Capture the cell that displays the provided text and extract its (x, y) central coordinate. 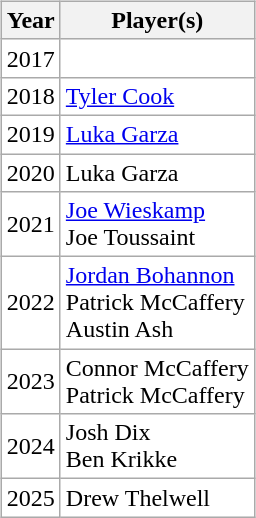
2023 (30, 382)
Drew Thelwell (157, 498)
2018 (30, 96)
2020 (30, 173)
Connor McCafferyPatrick McCaffery (157, 382)
Joe WieskampJoe Toussaint (157, 224)
Year (30, 20)
2019 (30, 134)
2024 (30, 446)
2025 (30, 498)
Player(s) (157, 20)
Jordan BohannonPatrick McCafferyAustin Ash (157, 303)
2021 (30, 224)
Tyler Cook (157, 96)
2017 (30, 58)
Josh DixBen Krikke (157, 446)
2022 (30, 303)
